Identify which cell holds the provided text, then report its [X, Y] central coordinate. 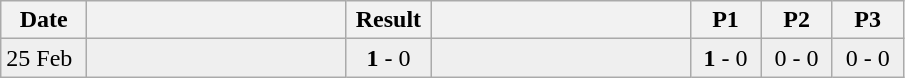
P1 [726, 20]
Result [388, 20]
P3 [868, 20]
25 Feb [44, 58]
Date [44, 20]
P2 [796, 20]
